Determine the (X, Y) coordinate at the center of the cell enclosing the given text.  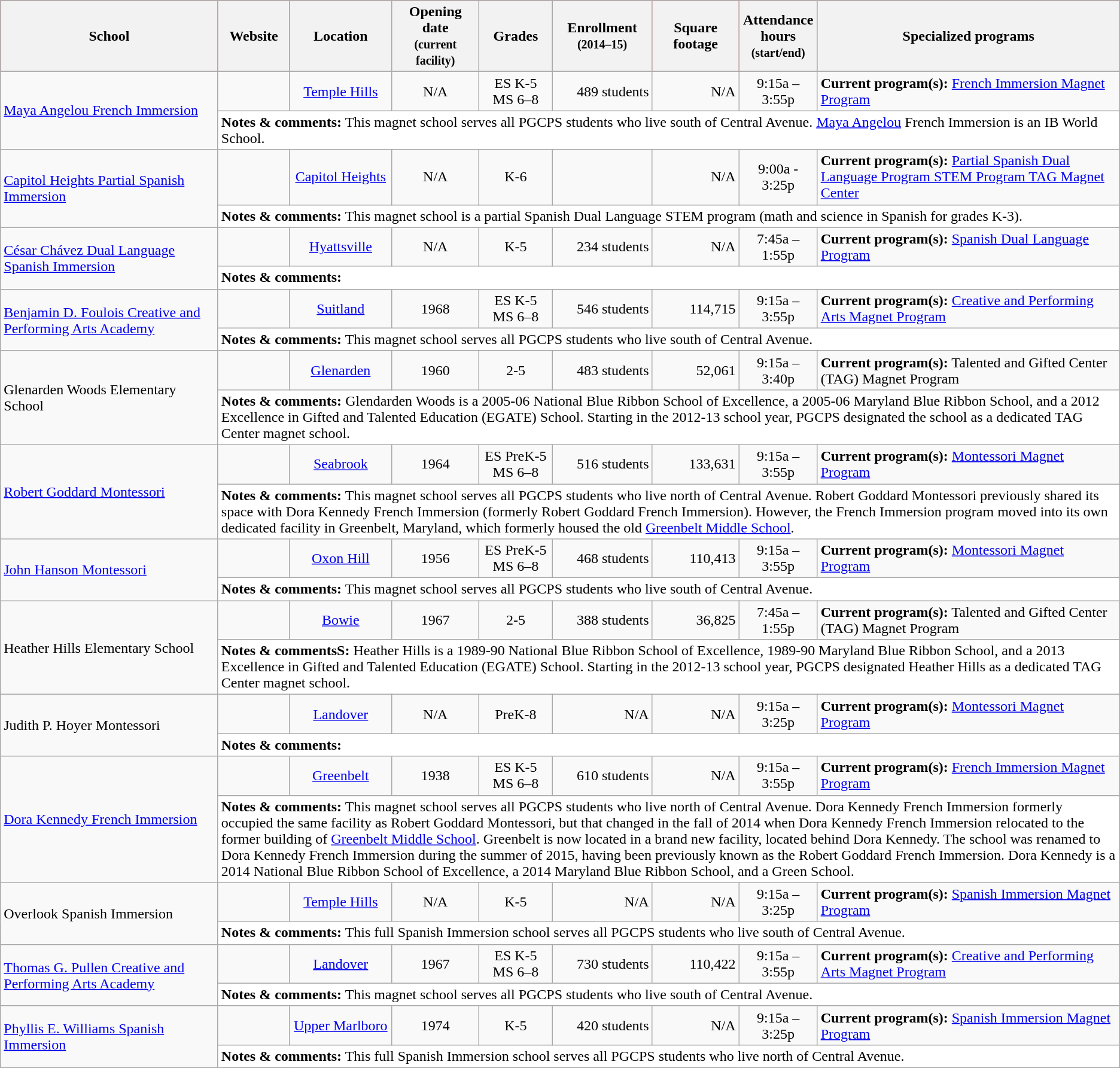
Heather Hills Elementary School (109, 647)
1956 (436, 559)
César Chávez Dual Language Spanish Immersion (109, 258)
Specialized programs (968, 36)
489 students (602, 91)
Dora Kennedy French Immersion (109, 820)
483 students (602, 370)
Notes & comments: This magnet school is a partial Spanish Dual Language STEM program (math and science in Spanish for grades K-3). (669, 216)
Current program(s): Partial Spanish Dual Language Program STEM Program TAG Magnet Center (968, 177)
1938 (436, 775)
110,413 (695, 559)
1964 (436, 464)
Website (254, 36)
Attendance hours (start/end) (778, 36)
Judith P. Hoyer Montessori (109, 725)
1974 (436, 1026)
Greenbelt (341, 775)
Glenarden Woods Elementary School (109, 397)
Upper Marlboro (341, 1026)
Location (341, 36)
Maya Angelou French Immersion (109, 111)
Notes & comments: This full Spanish Immersion school serves all PGCPS students who live north of Central Avenue. (669, 1056)
Oxon Hill (341, 559)
Opening date (current facility) (436, 36)
Current program(s): Spanish Dual Language Program (968, 247)
Phyllis E. Williams Spanish Immersion (109, 1036)
52,061 (695, 370)
Seabrook (341, 464)
Robert Goddard Montessori (109, 492)
Square footage (695, 36)
1968 (436, 309)
36,825 (695, 620)
Thomas G. Pullen Creative and Performing Arts Academy (109, 975)
9:00a - 3:25p (778, 177)
Capitol Heights Partial Spanish Immersion (109, 188)
Notes & comments: This full Spanish Immersion school serves all PGCPS students who live south of Central Avenue. (669, 933)
388 students (602, 620)
Hyattsville (341, 247)
Glenarden (341, 370)
Benjamin D. Foulois Creative and Performing Arts Academy (109, 320)
234 students (602, 247)
School (109, 36)
110,422 (695, 963)
9:15a – 3:40p (778, 370)
468 students (602, 559)
420 students (602, 1026)
546 students (602, 309)
John Hanson Montessori (109, 570)
K-6 (516, 177)
Bowie (341, 620)
516 students (602, 464)
Overlook Spanish Immersion (109, 913)
133,631 (695, 464)
730 students (602, 963)
PreK-8 (516, 714)
Notes & comments: This magnet school serves all PGCPS students who live south of Central Avenue. Maya Angelou French Immersion is an IB World School. (669, 130)
Suitland (341, 309)
610 students (602, 775)
Enrollment (2014–15) (602, 36)
114,715 (695, 309)
Capitol Heights (341, 177)
Grades (516, 36)
1960 (436, 370)
